Capture the cell that displays the provided text and extract its (x, y) central coordinate. 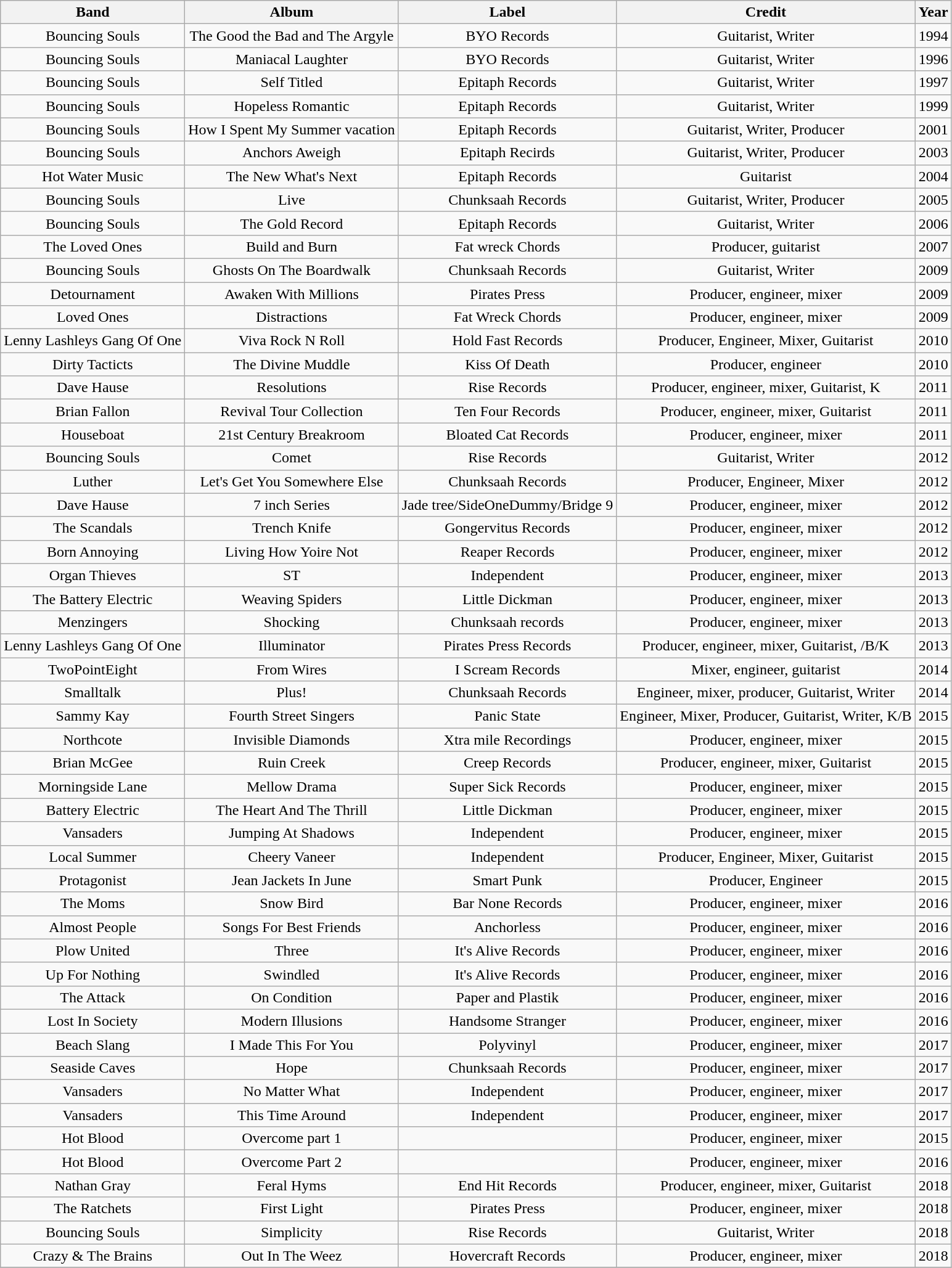
Invisible Diamonds (292, 740)
2001 (934, 129)
Battery Electric (92, 810)
Anchorless (507, 927)
The Scandals (92, 528)
ST (292, 575)
1994 (934, 36)
Gongervitus Records (507, 528)
Seaside Caves (92, 1068)
Protagonist (92, 880)
Lost In Society (92, 1021)
2004 (934, 176)
Producer, Engineer, Mixer (766, 481)
Feral Hyms (292, 1185)
Born Annoying (92, 552)
The Heart And The Thrill (292, 810)
Producer, engineer, mixer, Guitarist, K (766, 388)
Engineer, mixer, producer, Guitarist, Writer (766, 693)
Sammy Kay (92, 716)
Bar None Records (507, 904)
Producer, Engineer (766, 880)
Mellow Drama (292, 787)
Northcote (92, 740)
Illuminator (292, 645)
The Loved Ones (92, 247)
Dirty Tacticts (92, 364)
Epitaph Recirds (507, 153)
7 inch Series (292, 505)
Hot Water Music (92, 176)
Swindled (292, 974)
Engineer, Mixer, Producer, Guitarist, Writer, K/B (766, 716)
Xtra mile Recordings (507, 740)
1997 (934, 83)
Organ Thieves (92, 575)
Brian Fallon (92, 411)
Ruin Creek (292, 763)
Hope (292, 1068)
2005 (934, 200)
Luther (92, 481)
Producer, guitarist (766, 247)
Handsome Stranger (507, 1021)
No Matter What (292, 1092)
Nathan Gray (92, 1185)
Jade tree/SideOneDummy/Bridge 9 (507, 505)
Morningside Lane (92, 787)
The Good the Bad and The Argyle (292, 36)
Panic State (507, 716)
First Light (292, 1209)
On Condition (292, 997)
Creep Records (507, 763)
Living How Yoire Not (292, 552)
Credit (766, 12)
The Divine Muddle (292, 364)
Kiss Of Death (507, 364)
Fat Wreck Chords (507, 317)
Band (92, 12)
21st Century Breakroom (292, 435)
Let's Get You Somewhere Else (292, 481)
From Wires (292, 669)
How I Spent My Summer vacation (292, 129)
Simplicity (292, 1232)
Plus! (292, 693)
Fat wreck Chords (507, 247)
Ghosts On The Boardwalk (292, 270)
Jean Jackets In June (292, 880)
2007 (934, 247)
Viva Rock N Roll (292, 341)
I Made This For You (292, 1045)
This Time Around (292, 1115)
The Ratchets (92, 1209)
Maniacal Laughter (292, 59)
I Scream Records (507, 669)
1996 (934, 59)
Almost People (92, 927)
Comet (292, 458)
Modern Illusions (292, 1021)
Bloated Cat Records (507, 435)
Brian McGee (92, 763)
Three (292, 951)
Snow Bird (292, 904)
Super Sick Records (507, 787)
Houseboat (92, 435)
Loved Ones (92, 317)
Reaper Records (507, 552)
2003 (934, 153)
Anchors Aweigh (292, 153)
Detournament (92, 294)
Songs For Best Friends (292, 927)
Polyvinyl (507, 1045)
Hopeless Romantic (292, 106)
Menzingers (92, 622)
Smalltalk (92, 693)
Local Summer (92, 857)
Mixer, engineer, guitarist (766, 669)
End Hit Records (507, 1185)
Ten Four Records (507, 411)
Paper and Plastik (507, 997)
Overcome part 1 (292, 1139)
Beach Slang (92, 1045)
Smart Punk (507, 880)
Resolutions (292, 388)
Up For Nothing (92, 974)
Plow United (92, 951)
Producer, engineer (766, 364)
Crazy & The Brains (92, 1256)
Fourth Street Singers (292, 716)
Producer, engineer, mixer, Guitarist, /B/K (766, 645)
Cheery Vaneer (292, 857)
Jumping At Shadows (292, 833)
Pirates Press Records (507, 645)
2006 (934, 223)
Year (934, 12)
Trench Knife (292, 528)
TwoPointEight (92, 669)
Revival Tour Collection (292, 411)
Hold Fast Records (507, 341)
1999 (934, 106)
Chunksaah records (507, 622)
Overcome Part 2 (292, 1162)
The Attack (92, 997)
The New What's Next (292, 176)
Self Titled (292, 83)
The Gold Record (292, 223)
Weaving Spiders (292, 599)
The Battery Electric (92, 599)
Awaken With Millions (292, 294)
Guitarist (766, 176)
Shocking (292, 622)
The Moms (92, 904)
Album (292, 12)
Distractions (292, 317)
Out In The Weez (292, 1256)
Build and Burn (292, 247)
Label (507, 12)
Live (292, 200)
Hovercraft Records (507, 1256)
